Determine the (X, Y) coordinate at the center of the cell enclosing the given text.  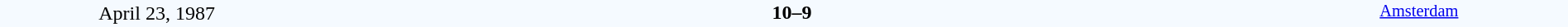
Amsterdam (1419, 13)
10–9 (791, 12)
April 23, 1987 (157, 13)
